Provide the (x, y) coordinate of the cell's center where the given text is located.  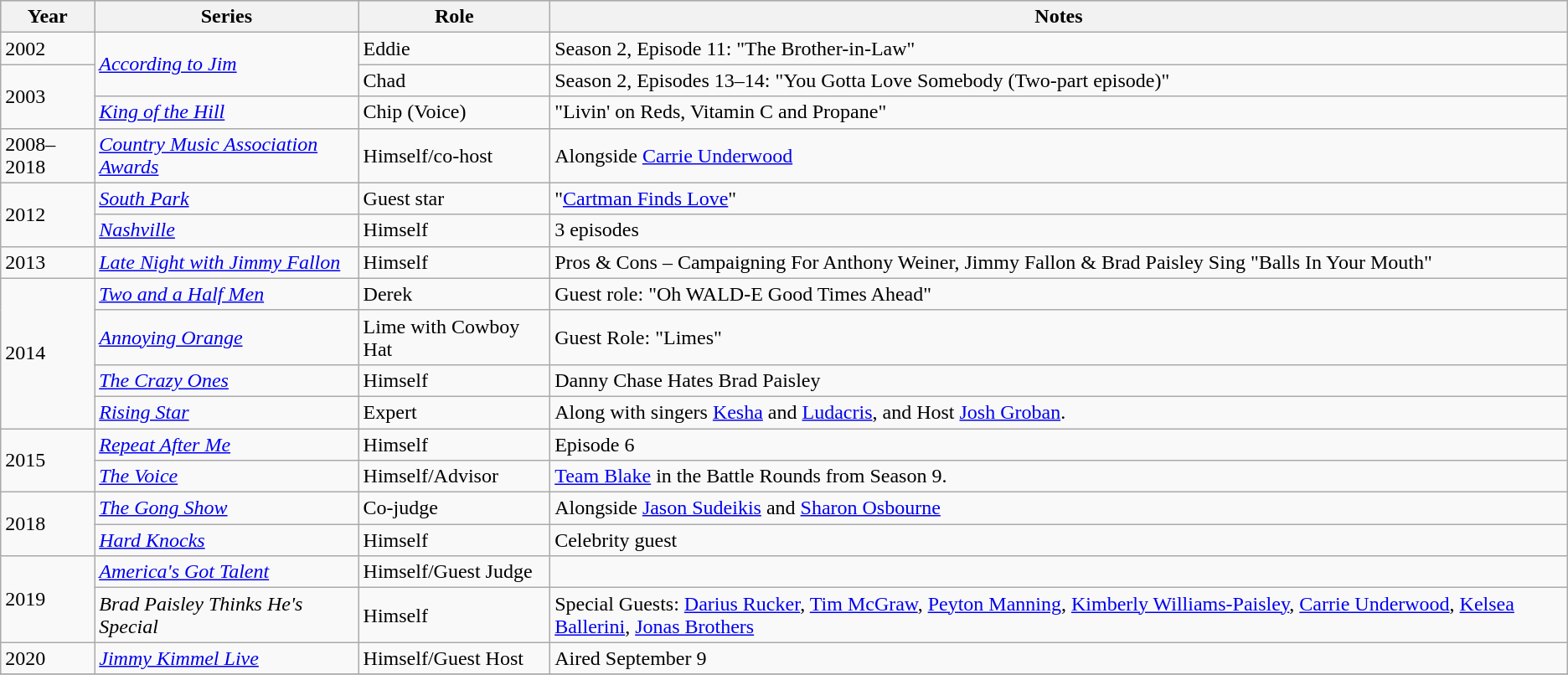
Late Night with Jimmy Fallon (226, 262)
Brad Paisley Thinks He's Special (226, 615)
2008–2018 (48, 156)
Year (48, 17)
Season 2, Episode 11: "The Brother-in-Law" (1059, 49)
Special Guests: Darius Rucker, Tim McGraw, Peyton Manning, Kimberly Williams-Paisley, Carrie Underwood, Kelsea Ballerini, Jonas Brothers (1059, 615)
Himself/co-host (454, 156)
2002 (48, 49)
Danny Chase Hates Brad Paisley (1059, 380)
Along with singers Kesha and Ludacris, and Host Josh Groban. (1059, 412)
Alongside Carrie Underwood (1059, 156)
Annoying Orange (226, 337)
"Livin' on Reds, Vitamin C and Propane" (1059, 112)
Jimmy Kimmel Live (226, 658)
Himself/Guest Host (454, 658)
Role (454, 17)
Rising Star (226, 412)
2013 (48, 262)
Co-judge (454, 508)
2014 (48, 353)
According to Jim (226, 64)
Season 2, Episodes 13–14: "You Gotta Love Somebody (Two-part episode)" (1059, 80)
Two and a Half Men (226, 294)
Pros & Cons – Campaigning For Anthony Weiner, Jimmy Fallon & Brad Paisley Sing "Balls In Your Mouth" (1059, 262)
Nashville (226, 230)
2018 (48, 524)
The Crazy Ones (226, 380)
Guest Role: "Limes" (1059, 337)
Team Blake in the Battle Rounds from Season 9. (1059, 477)
Derek (454, 294)
The Voice (226, 477)
2019 (48, 600)
Guest role: "Oh WALD-E Good Times Ahead" (1059, 294)
Himself/Guest Judge (454, 572)
Series (226, 17)
Celebrity guest (1059, 540)
Repeat After Me (226, 445)
Alongside Jason Sudeikis and Sharon Osbourne (1059, 508)
Himself/Advisor (454, 477)
2015 (48, 461)
America's Got Talent (226, 572)
2020 (48, 658)
2003 (48, 96)
Country Music Association Awards (226, 156)
2012 (48, 214)
Chad (454, 80)
Expert (454, 412)
Chip (Voice) (454, 112)
The Gong Show (226, 508)
Lime with Cowboy Hat (454, 337)
"Cartman Finds Love" (1059, 198)
3 episodes (1059, 230)
South Park (226, 198)
Notes (1059, 17)
King of the Hill (226, 112)
Hard Knocks (226, 540)
Guest star (454, 198)
Eddie (454, 49)
Episode 6 (1059, 445)
Aired September 9 (1059, 658)
